From the cell containing the given text, extract its center point as [X, Y] coordinate. 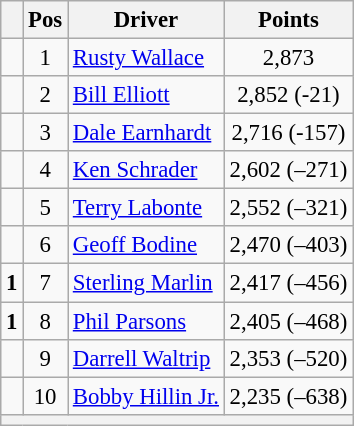
Darrell Waltrip [146, 358]
10 [46, 396]
8 [46, 321]
2,873 [288, 58]
2,602 (–271) [288, 170]
Pos [46, 20]
Bill Elliott [146, 95]
Dale Earnhardt [146, 133]
2 [46, 95]
7 [46, 283]
Ken Schrader [146, 170]
2,470 (–403) [288, 245]
Geoff Bodine [146, 245]
2,716 (-157) [288, 133]
Bobby Hillin Jr. [146, 396]
2,852 (-21) [288, 95]
6 [46, 245]
Driver [146, 20]
2,405 (–468) [288, 321]
2,235 (–638) [288, 396]
2,417 (–456) [288, 283]
2,353 (–520) [288, 358]
Rusty Wallace [146, 58]
Sterling Marlin [146, 283]
2,552 (–321) [288, 208]
4 [46, 170]
5 [46, 208]
Terry Labonte [146, 208]
3 [46, 133]
9 [46, 358]
Phil Parsons [146, 321]
Points [288, 20]
